Scan for the cell matching the given text and deliver its [x, y] coordinate at center. 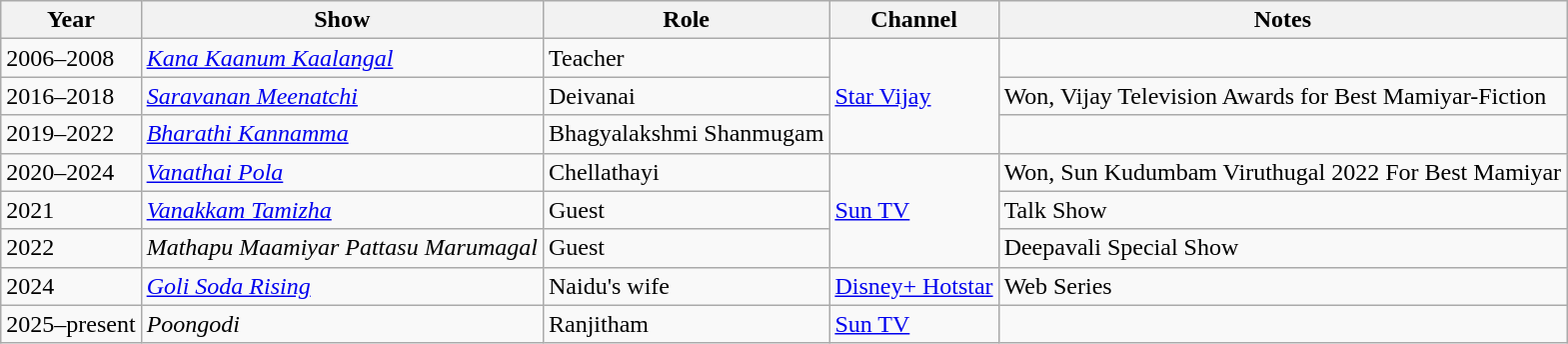
Won, Vijay Television Awards for Best Mamiyar-Fiction [1283, 96]
Deivanai [686, 96]
2022 [71, 248]
2016–2018 [71, 96]
Kana Kaanum Kaalangal [342, 58]
2025–present [71, 324]
2019–2022 [71, 134]
Deepavali Special Show [1283, 248]
Teacher [686, 58]
Poongodi [342, 324]
2020–2024 [71, 172]
2021 [71, 210]
Show [342, 20]
Vanathai Pola [342, 172]
Bhagyalakshmi Shanmugam [686, 134]
Saravanan Meenatchi [342, 96]
Goli Soda Rising [342, 286]
2006–2008 [71, 58]
Ranjitham [686, 324]
Vanakkam Tamizha [342, 210]
Mathapu Maamiyar Pattasu Marumagal [342, 248]
Web Series [1283, 286]
Talk Show [1283, 210]
Naidu's wife [686, 286]
Chellathayi [686, 172]
Bharathi Kannamma [342, 134]
Notes [1283, 20]
Star Vijay [913, 96]
Year [71, 20]
2024 [71, 286]
Disney+ Hotstar [913, 286]
Won, Sun Kudumbam Viruthugal 2022 For Best Mamiyar [1283, 172]
Role [686, 20]
Channel [913, 20]
